From the cell containing the given text, extract its center point as (x, y) coordinate. 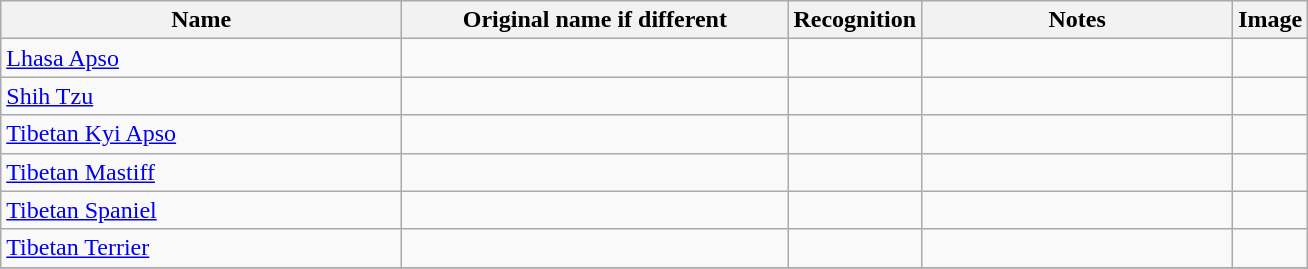
Tibetan Terrier (202, 248)
Notes (1078, 20)
Tibetan Kyi Apso (202, 134)
Name (202, 20)
Tibetan Spaniel (202, 210)
Recognition (855, 20)
Original name if different (595, 20)
Shih Tzu (202, 96)
Lhasa Apso (202, 58)
Tibetan Mastiff (202, 172)
Image (1270, 20)
